Pinpoint the cell where the given text exists, returning its [x, y] midpoint coordinate. 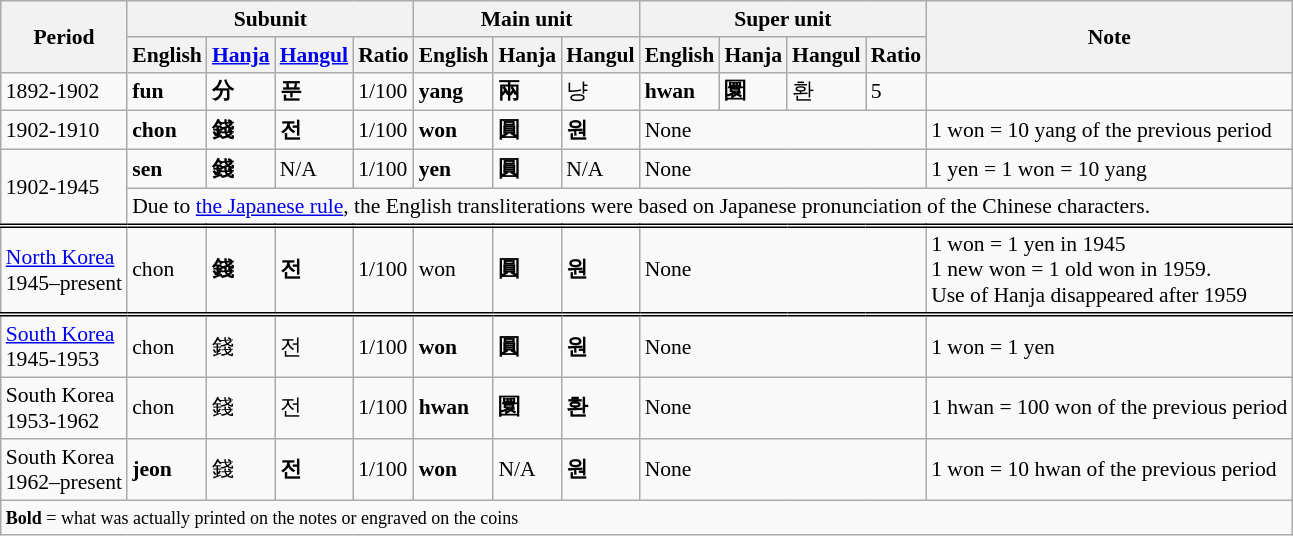
Main unit [527, 19]
fun [167, 92]
Due to the Japanese rule, the English transliterations were based on Japanese pronunciation of the Chinese characters. [710, 206]
yen [454, 170]
分 [241, 92]
1 yen = 1 won = 10 yang [1109, 170]
jeon [167, 470]
South Korea1945-1953 [64, 346]
兩 [527, 92]
Note [1109, 36]
yang [454, 92]
1892-1902 [64, 92]
Subunit [270, 19]
1 won = 1 yen [1109, 346]
Super unit [783, 19]
Bold = what was actually printed on the notes or engraved on the coins [647, 518]
1 won = 1 yen in 19451 new won = 1 old won in 1959.Use of Hanja disappeared after 1959 [1109, 270]
1902-1910 [64, 130]
1 hwan = 100 won of the previous period [1109, 408]
5 [896, 92]
1 won = 10 hwan of the previous period [1109, 470]
냥 [600, 92]
South Korea1953-1962 [64, 408]
1902-1945 [64, 188]
1 won = 10 yang of the previous period [1109, 130]
sen [167, 170]
South Korea1962–present [64, 470]
Period [64, 36]
푼 [314, 92]
North Korea1945–present [64, 270]
